Output the [X, Y] coordinate of the center of the cell containing the given text.  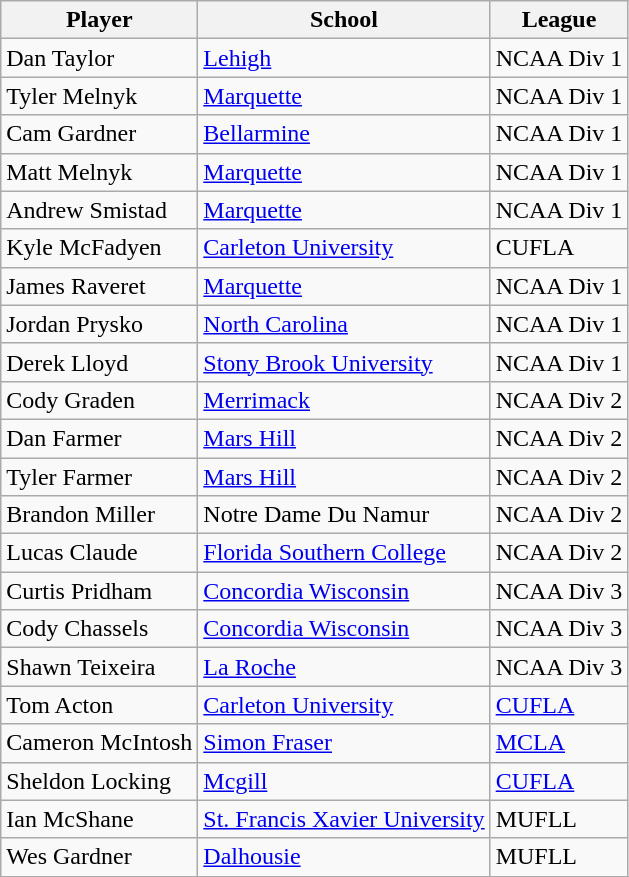
Derek Lloyd [100, 362]
Cody Graden [100, 400]
Notre Dame Du Namur [344, 515]
Kyle McFadyen [100, 248]
Lucas Claude [100, 553]
Cody Chassels [100, 629]
Lehigh [344, 58]
Bellarmine [344, 134]
Merrimack [344, 400]
Jordan Prysko [100, 324]
James Raveret [100, 286]
St. Francis Xavier University [344, 819]
Tyler Farmer [100, 477]
School [344, 20]
Dalhousie [344, 857]
Shawn Teixeira [100, 667]
La Roche [344, 667]
Cameron McIntosh [100, 743]
Stony Brook University [344, 362]
Mcgill [344, 781]
Simon Fraser [344, 743]
Tom Acton [100, 705]
Matt Melnyk [100, 172]
MCLA [559, 743]
Cam Gardner [100, 134]
Dan Taylor [100, 58]
Ian McShane [100, 819]
Curtis Pridham [100, 591]
Dan Farmer [100, 438]
Sheldon Locking [100, 781]
Florida Southern College [344, 553]
Wes Gardner [100, 857]
League [559, 20]
North Carolina [344, 324]
Player [100, 20]
Brandon Miller [100, 515]
Andrew Smistad [100, 210]
Tyler Melnyk [100, 96]
